For the text-containing cell, return its midpoint in (x, y) coordinate format. 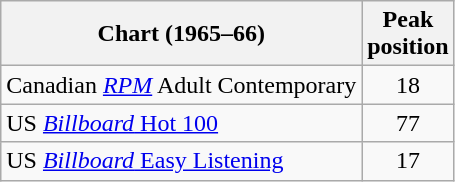
Peakposition (408, 34)
Canadian RPM Adult Contemporary (182, 85)
Chart (1965–66) (182, 34)
US Billboard Easy Listening (182, 161)
US Billboard Hot 100 (182, 123)
77 (408, 123)
17 (408, 161)
18 (408, 85)
